Capture the cell that displays the provided text and extract its (X, Y) central coordinate. 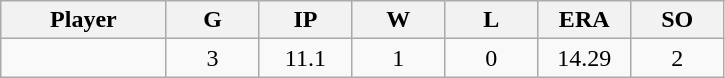
ERA (584, 20)
14.29 (584, 58)
1 (398, 58)
IP (306, 20)
W (398, 20)
0 (492, 58)
2 (678, 58)
L (492, 20)
SO (678, 20)
Player (84, 20)
G (212, 20)
3 (212, 58)
11.1 (306, 58)
